Find where the given text appears and provide that cell's center as [x, y] coordinate. 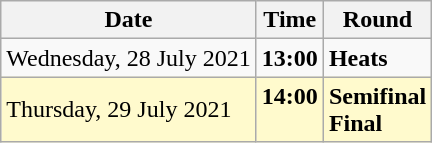
SemifinalFinal [377, 110]
Round [377, 20]
14:00 [290, 110]
Heats [377, 58]
Date [129, 20]
Wednesday, 28 July 2021 [129, 58]
Thursday, 29 July 2021 [129, 110]
13:00 [290, 58]
Time [290, 20]
